Return (x, y) of the center of cell containing provided text 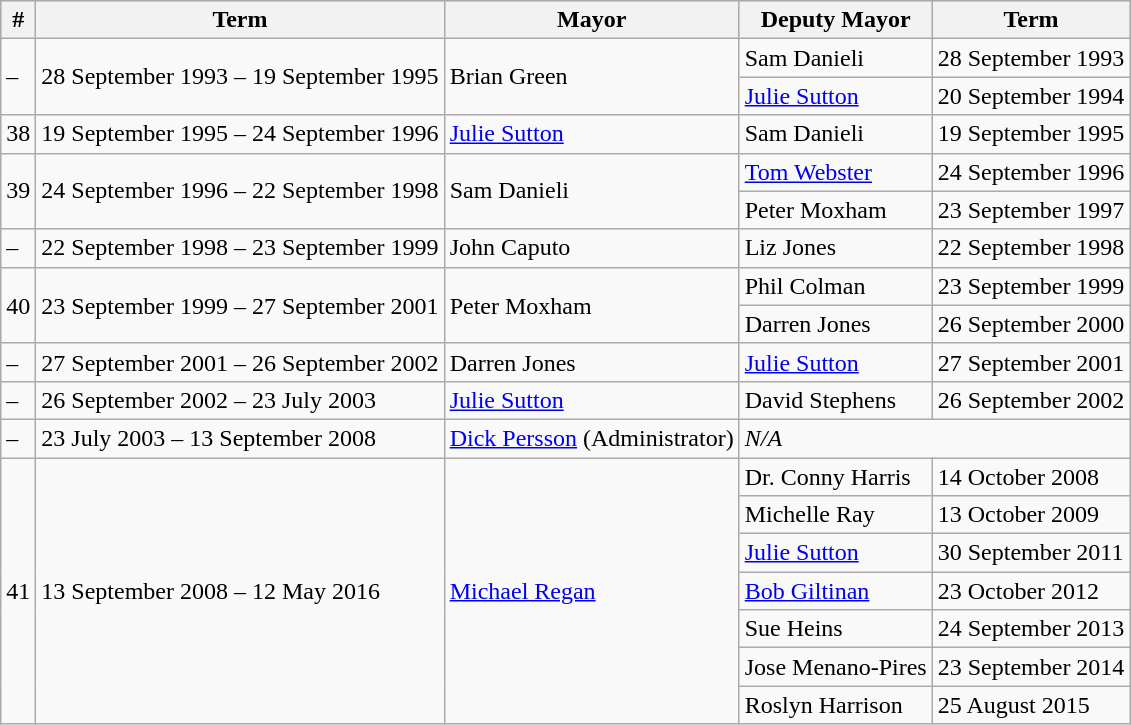
N/A (934, 438)
23 October 2012 (1031, 591)
Tom Webster (836, 172)
Brian Green (592, 77)
Mayor (592, 20)
23 September 1997 (1031, 210)
24 September 2013 (1031, 629)
22 September 1998 (1031, 248)
Phil Colman (836, 286)
14 October 2008 (1031, 477)
John Caputo (592, 248)
23 July 2003 – 13 September 2008 (240, 438)
13 September 2008 – 12 May 2016 (240, 591)
27 September 2001 (1031, 362)
Dick Persson (Administrator) (592, 438)
23 September 1999 – 27 September 2001 (240, 305)
# (18, 20)
13 October 2009 (1031, 515)
24 September 1996 – 22 September 1998 (240, 191)
Dr. Conny Harris (836, 477)
Michael Regan (592, 591)
19 September 1995 – 24 September 1996 (240, 134)
30 September 2011 (1031, 553)
28 September 1993 (1031, 58)
38 (18, 134)
26 September 2002 (1031, 400)
28 September 1993 – 19 September 1995 (240, 77)
23 September 1999 (1031, 286)
22 September 1998 – 23 September 1999 (240, 248)
20 September 1994 (1031, 96)
Deputy Mayor (836, 20)
26 September 2000 (1031, 324)
Bob Giltinan (836, 591)
David Stephens (836, 400)
Michelle Ray (836, 515)
41 (18, 591)
19 September 1995 (1031, 134)
Jose Menano-Pires (836, 667)
27 September 2001 – 26 September 2002 (240, 362)
26 September 2002 – 23 July 2003 (240, 400)
39 (18, 191)
40 (18, 305)
23 September 2014 (1031, 667)
Liz Jones (836, 248)
24 September 1996 (1031, 172)
Sue Heins (836, 629)
25 August 2015 (1031, 705)
Roslyn Harrison (836, 705)
